Provide the (x, y) coordinate of the cell's center where the given text is located.  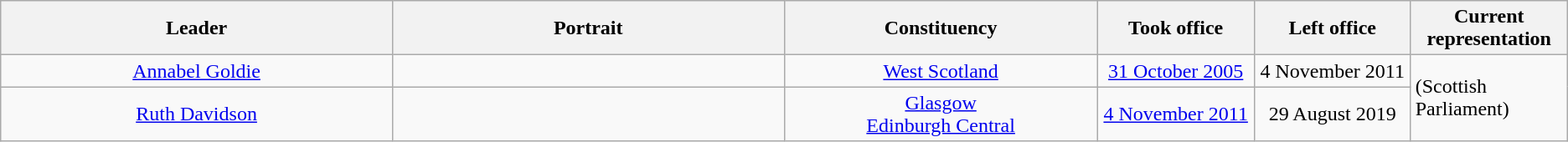
Left office (1332, 28)
31 October 2005 (1176, 71)
Took office (1176, 28)
Constituency (941, 28)
Portrait (588, 28)
(Scottish Parliament) (1489, 99)
Leader (197, 28)
Glasgow Edinburgh Central (941, 114)
Current representation (1489, 28)
West Scotland (941, 71)
Ruth Davidson (197, 114)
Annabel Goldie (197, 71)
29 August 2019 (1332, 114)
